Pinpoint the cell where the given text exists, returning its [X, Y] midpoint coordinate. 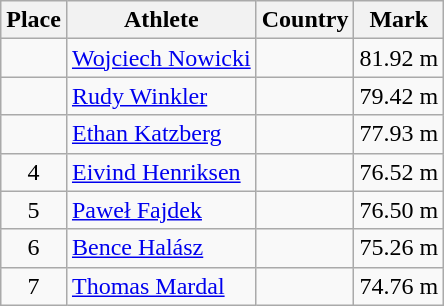
Eivind Henriksen [161, 172]
5 [34, 210]
7 [34, 286]
Thomas Mardal [161, 286]
79.42 m [399, 96]
6 [34, 248]
Wojciech Nowicki [161, 58]
Paweł Fajdek [161, 210]
74.76 m [399, 286]
76.52 m [399, 172]
75.26 m [399, 248]
76.50 m [399, 210]
Athlete [161, 20]
77.93 m [399, 134]
Place [34, 20]
Country [305, 20]
81.92 m [399, 58]
4 [34, 172]
Bence Halász [161, 248]
Rudy Winkler [161, 96]
Ethan Katzberg [161, 134]
Mark [399, 20]
